From the cell containing the given text, extract its center point as (x, y) coordinate. 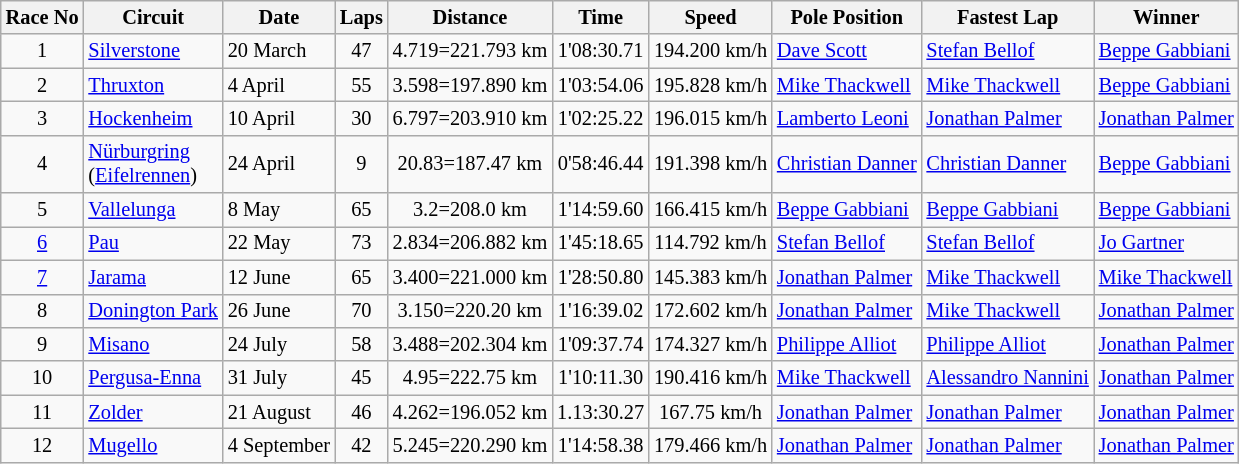
20 March (279, 51)
1'02:25.22 (600, 118)
22 May (279, 243)
1'14:58.38 (600, 445)
12 June (279, 277)
42 (362, 445)
Winner (1166, 17)
Dave Scott (847, 51)
Mugello (152, 445)
2.834=206.882 km (470, 243)
194.200 km/h (710, 51)
1'10:11.30 (600, 378)
Donington Park (152, 311)
7 (42, 277)
Jarama (152, 277)
1'09:37.74 (600, 344)
Time (600, 17)
6.797=203.910 km (470, 118)
Misano (152, 344)
1'14:59.60 (600, 210)
145.383 km/h (710, 277)
Silverstone (152, 51)
55 (362, 85)
Laps (362, 17)
Jo Gartner (1166, 243)
Vallelunga (152, 210)
Pau (152, 243)
174.327 km/h (710, 344)
8 (42, 311)
47 (362, 51)
24 April (279, 164)
31 July (279, 378)
3.150=220.20 km (470, 311)
12 (42, 445)
Distance (470, 17)
195.828 km/h (710, 85)
10 April (279, 118)
Pole Position (847, 17)
1 (42, 51)
70 (362, 311)
46 (362, 412)
1'28:50.80 (600, 277)
190.416 km/h (710, 378)
Lamberto Leoni (847, 118)
4.719=221.793 km (470, 51)
Hockenheim (152, 118)
1'16:39.02 (600, 311)
196.015 km/h (710, 118)
5 (42, 210)
0'58:46.44 (600, 164)
1.13:30.27 (600, 412)
21 August (279, 412)
167.75 km/h (710, 412)
1'03:54.06 (600, 85)
3 (42, 118)
4.95=222.75 km (470, 378)
Speed (710, 17)
4 September (279, 445)
166.415 km/h (710, 210)
10 (42, 378)
Nürburgring (Eifelrennen) (152, 164)
Thruxton (152, 85)
20.83=187.47 km (470, 164)
58 (362, 344)
Zolder (152, 412)
1'45:18.65 (600, 243)
5.245=220.290 km (470, 445)
30 (362, 118)
8 May (279, 210)
Circuit (152, 17)
Date (279, 17)
3.598=197.890 km (470, 85)
11 (42, 412)
73 (362, 243)
26 June (279, 311)
Pergusa-Enna (152, 378)
24 July (279, 344)
45 (362, 378)
114.792 km/h (710, 243)
191.398 km/h (710, 164)
179.466 km/h (710, 445)
Alessandro Nannini (1008, 378)
Fastest Lap (1008, 17)
1'08:30.71 (600, 51)
3.400=221.000 km (470, 277)
4.262=196.052 km (470, 412)
2 (42, 85)
6 (42, 243)
3.2=208.0 km (470, 210)
3.488=202.304 km (470, 344)
Race No (42, 17)
4 (42, 164)
4 April (279, 85)
172.602 km/h (710, 311)
